Detect which cell encompasses the target text, then output its (X, Y) center coordinate. 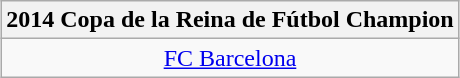
FC Barcelona (230, 58)
2014 Copa de la Reina de Fútbol Champion (230, 20)
